Detect which cell encompasses the target text, then output its (x, y) center coordinate. 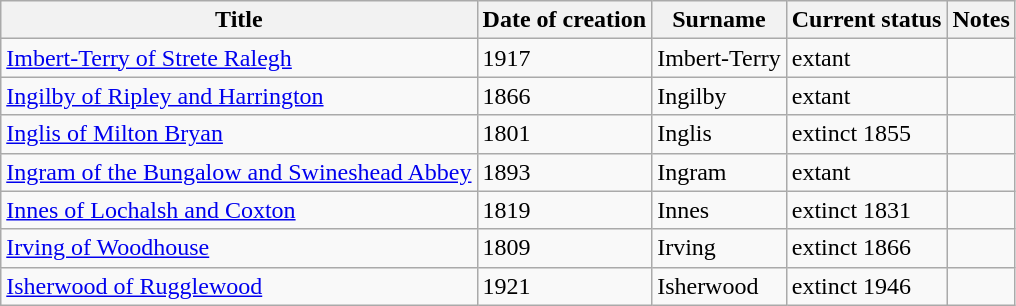
Title (239, 20)
1917 (564, 58)
Ingilby of Ripley and Harrington (239, 96)
Imbert-Terry (720, 58)
1866 (564, 96)
Irving of Woodhouse (239, 248)
Ingram of the Bungalow and Swineshead Abbey (239, 172)
1893 (564, 172)
extinct 1946 (866, 286)
extinct 1866 (866, 248)
Innes of Lochalsh and Coxton (239, 210)
1921 (564, 286)
Innes (720, 210)
Imbert-Terry of Strete Ralegh (239, 58)
Ingilby (720, 96)
Inglis of Milton Bryan (239, 134)
1809 (564, 248)
Isherwood (720, 286)
Current status (866, 20)
Irving (720, 248)
Isherwood of Rugglewood (239, 286)
Date of creation (564, 20)
Ingram (720, 172)
Notes (981, 20)
1819 (564, 210)
Inglis (720, 134)
1801 (564, 134)
extinct 1831 (866, 210)
extinct 1855 (866, 134)
Surname (720, 20)
